Locate the cell with the specified text and output its (x, y) center coordinate. 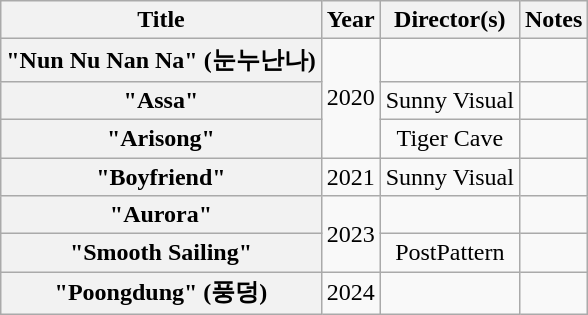
Title (161, 20)
"Nun Nu Nan Na" (눈누난나) (161, 60)
Director(s) (450, 20)
"Aurora" (161, 215)
Year (350, 20)
Notes (553, 20)
2020 (350, 98)
"Boyfriend" (161, 177)
"Poongdung" (풍덩) (161, 294)
PostPattern (450, 253)
2024 (350, 294)
Tiger Cave (450, 138)
"Assa" (161, 100)
2023 (350, 234)
"Arisong" (161, 138)
"Smooth Sailing" (161, 253)
2021 (350, 177)
